Provide the [x, y] coordinate of the cell's center where the given text is located.  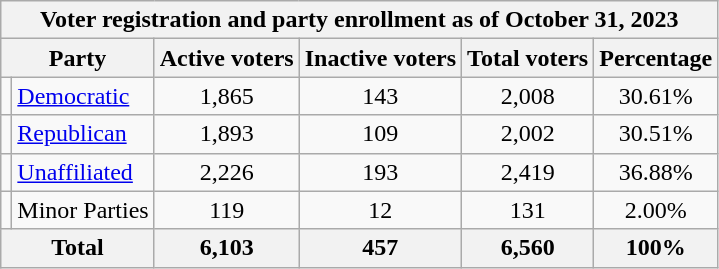
Party [78, 58]
Total [78, 248]
100% [656, 248]
Percentage [656, 58]
131 [528, 210]
6,560 [528, 248]
Voter registration and party enrollment as of October 31, 2023 [360, 20]
36.88% [656, 172]
193 [380, 172]
2,226 [226, 172]
12 [380, 210]
109 [380, 134]
Republican [83, 134]
30.61% [656, 96]
30.51% [656, 134]
119 [226, 210]
Minor Parties [83, 210]
2,419 [528, 172]
Active voters [226, 58]
Inactive voters [380, 58]
2.00% [656, 210]
Total voters [528, 58]
1,893 [226, 134]
6,103 [226, 248]
143 [380, 96]
Unaffiliated [83, 172]
1,865 [226, 96]
457 [380, 248]
2,002 [528, 134]
2,008 [528, 96]
Democratic [83, 96]
